For the text-containing cell, return its midpoint in (X, Y) coordinate format. 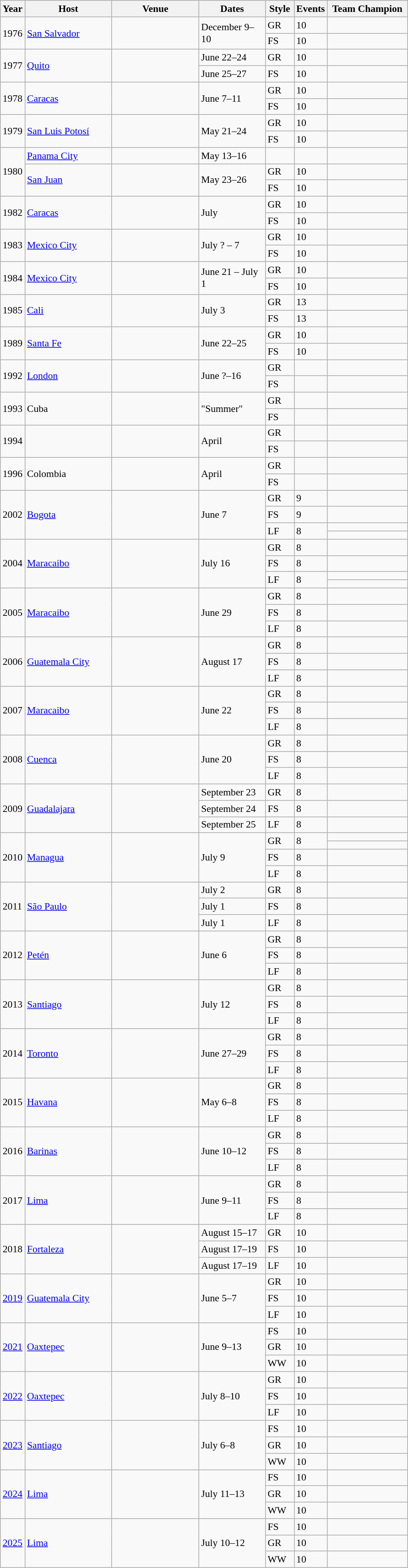
Barinas (68, 1151)
Colombia (68, 474)
Toronto (68, 1054)
1980 (13, 172)
Cuenca (68, 760)
San Salvador (68, 33)
June 7 (232, 515)
May 23–26 (232, 180)
Havana (68, 1102)
September 23 (232, 792)
Petén (68, 956)
São Paulo (68, 906)
London (68, 376)
June 29 (232, 613)
July 12 (232, 1004)
2004 (13, 564)
June 9–11 (232, 1201)
June ?–16 (232, 376)
1992 (13, 376)
June 21 – July 1 (232, 278)
1984 (13, 278)
1982 (13, 213)
2017 (13, 1201)
July ? – 7 (232, 246)
2024 (13, 1494)
July 3 (232, 311)
2013 (13, 1004)
2023 (13, 1445)
June 22 (232, 710)
2019 (13, 1299)
July 8–10 (232, 1397)
Fortaleza (68, 1249)
2014 (13, 1054)
2021 (13, 1347)
2011 (13, 906)
Style (279, 9)
July 6–8 (232, 1445)
San Juan (68, 180)
December 9–10 (232, 33)
1979 (13, 131)
2008 (13, 760)
2025 (13, 1543)
1983 (13, 246)
July 9 (232, 858)
2002 (13, 515)
June 6 (232, 956)
June 22–24 (232, 58)
2009 (13, 808)
2018 (13, 1249)
2007 (13, 710)
Dates (232, 9)
June 7–11 (232, 98)
Venue (155, 9)
San Luis Potosí (68, 131)
2005 (13, 613)
June 10–12 (232, 1151)
July (232, 213)
Quito (68, 66)
"Summer" (232, 409)
Panama City (68, 156)
Team Champion (367, 9)
June 25–27 (232, 74)
1976 (13, 33)
Year (13, 9)
May 6–8 (232, 1102)
Santa Fe (68, 344)
July 11–13 (232, 1494)
1996 (13, 474)
September 25 (232, 825)
June 9–13 (232, 1347)
August 17 (232, 662)
June 22–25 (232, 344)
May 13–16 (232, 156)
June 27–29 (232, 1054)
Guadalajara (68, 808)
September 24 (232, 809)
2012 (13, 956)
Host (68, 9)
Events (310, 9)
2015 (13, 1102)
2022 (13, 1397)
Managua (68, 858)
2010 (13, 858)
May 21–24 (232, 131)
2006 (13, 662)
1978 (13, 98)
July 2 (232, 890)
1989 (13, 344)
June 5–7 (232, 1299)
Cali (68, 311)
2016 (13, 1151)
1994 (13, 441)
1985 (13, 311)
Bogota (68, 515)
June 20 (232, 760)
August 15–17 (232, 1233)
1993 (13, 409)
Cuba (68, 409)
July 16 (232, 564)
July 10–12 (232, 1543)
1977 (13, 66)
